For the text-containing cell, return its midpoint in [x, y] coordinate format. 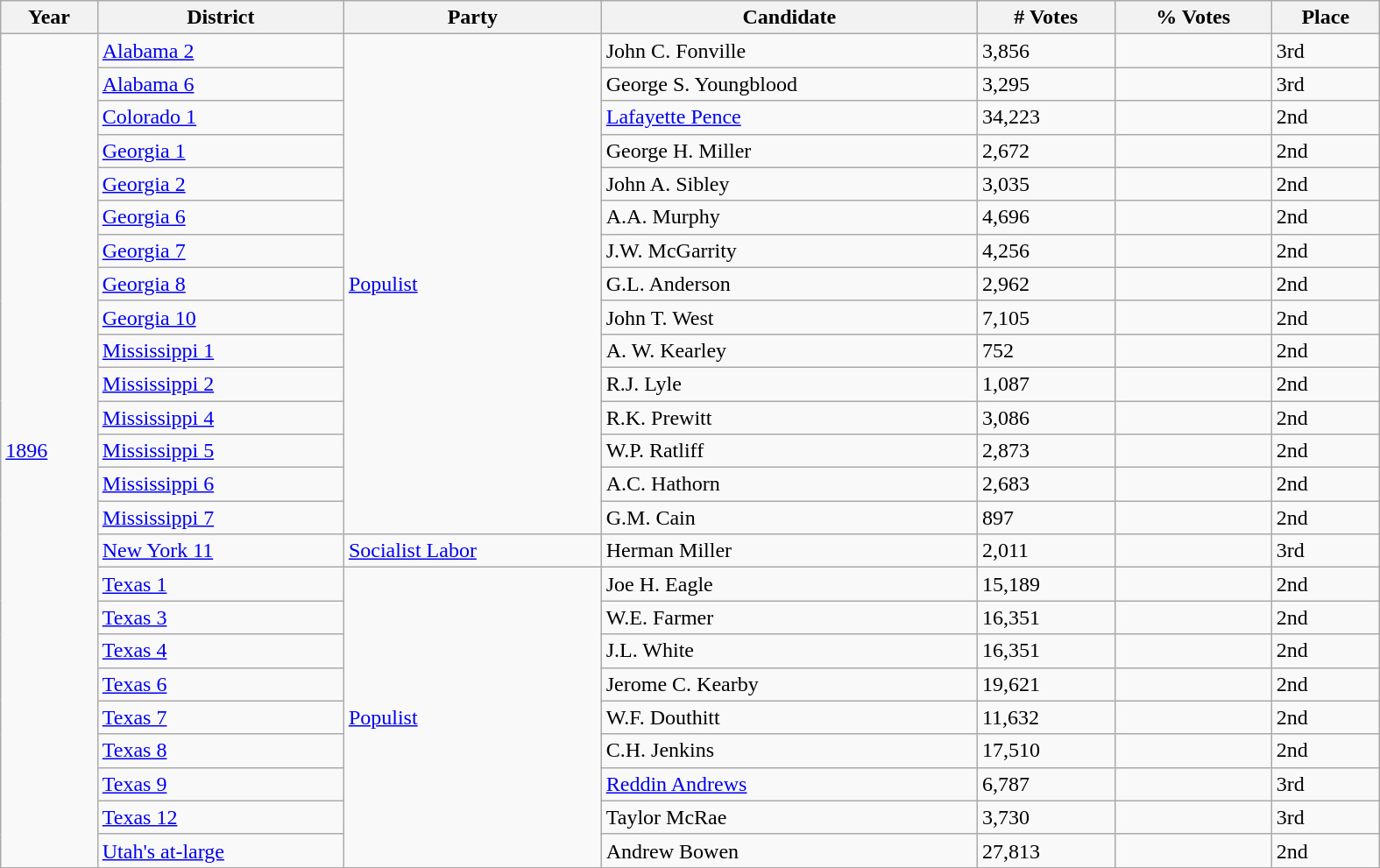
W.P. Ratliff [789, 451]
W.F. Douthitt [789, 717]
3,730 [1046, 817]
A. W. Kearley [789, 350]
Texas 8 [221, 751]
27,813 [1046, 850]
17,510 [1046, 751]
A.C. Hathorn [789, 484]
1,087 [1046, 384]
4,696 [1046, 217]
Mississippi 1 [221, 350]
John A. Sibley [789, 184]
2,011 [1046, 551]
Mississippi 2 [221, 384]
Texas 6 [221, 684]
19,621 [1046, 684]
John C. Fonville [789, 51]
Year [49, 18]
Georgia 6 [221, 217]
Party [472, 18]
R.K. Prewitt [789, 418]
Taylor McRae [789, 817]
Mississippi 6 [221, 484]
2,873 [1046, 451]
J.W. McGarrity [789, 251]
2,962 [1046, 284]
W.E. Farmer [789, 617]
Mississippi 7 [221, 518]
Joe H. Eagle [789, 584]
2,683 [1046, 484]
Georgia 2 [221, 184]
George H. Miller [789, 151]
Georgia 1 [221, 151]
# Votes [1046, 18]
Texas 1 [221, 584]
3,856 [1046, 51]
Jerome C. Kearby [789, 684]
3,295 [1046, 84]
752 [1046, 350]
Socialist Labor [472, 551]
C.H. Jenkins [789, 751]
15,189 [1046, 584]
John T. West [789, 317]
Texas 4 [221, 651]
6,787 [1046, 784]
R.J. Lyle [789, 384]
Alabama 6 [221, 84]
Alabama 2 [221, 51]
Lafayette Pence [789, 117]
34,223 [1046, 117]
897 [1046, 518]
Colorado 1 [221, 117]
District [221, 18]
A.A. Murphy [789, 217]
Texas 7 [221, 717]
Andrew Bowen [789, 850]
11,632 [1046, 717]
3,035 [1046, 184]
Texas 9 [221, 784]
2,672 [1046, 151]
Texas 12 [221, 817]
G.L. Anderson [789, 284]
J.L. White [789, 651]
1896 [49, 451]
Candidate [789, 18]
Mississippi 5 [221, 451]
% Votes [1193, 18]
4,256 [1046, 251]
Georgia 8 [221, 284]
Georgia 10 [221, 317]
Utah's at-large [221, 850]
G.M. Cain [789, 518]
George S. Youngblood [789, 84]
7,105 [1046, 317]
Texas 3 [221, 617]
3,086 [1046, 418]
Place [1325, 18]
Mississippi 4 [221, 418]
Herman Miller [789, 551]
Georgia 7 [221, 251]
New York 11 [221, 551]
Reddin Andrews [789, 784]
